Extract the (x, y) coordinate from the center of the cell holding the provided text.  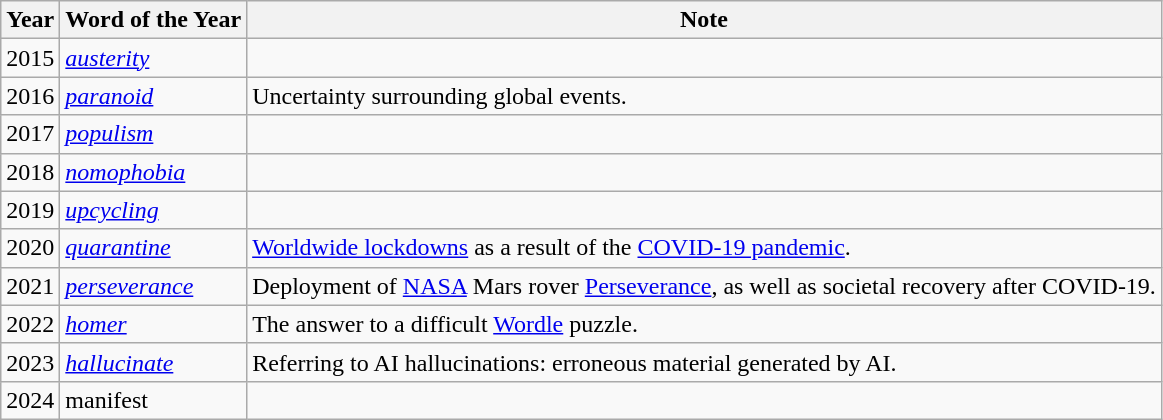
austerity (154, 58)
2021 (30, 286)
Note (704, 20)
2020 (30, 248)
Year (30, 20)
2022 (30, 324)
2017 (30, 134)
2018 (30, 172)
2016 (30, 96)
homer (154, 324)
populism (154, 134)
2015 (30, 58)
Uncertainty surrounding global events. (704, 96)
perseverance (154, 286)
The answer to a difficult Wordle puzzle. (704, 324)
nomophobia (154, 172)
2023 (30, 362)
manifest (154, 400)
hallucinate (154, 362)
Word of the Year (154, 20)
quarantine (154, 248)
2024 (30, 400)
Deployment of NASA Mars rover Perseverance, as well as societal recovery after COVID-19. (704, 286)
Worldwide lockdowns as a result of the COVID-19 pandemic. (704, 248)
upcycling (154, 210)
Referring to AI hallucinations: erroneous material generated by AI. (704, 362)
2019 (30, 210)
paranoid (154, 96)
